For the text-containing cell, return its midpoint in (x, y) coordinate format. 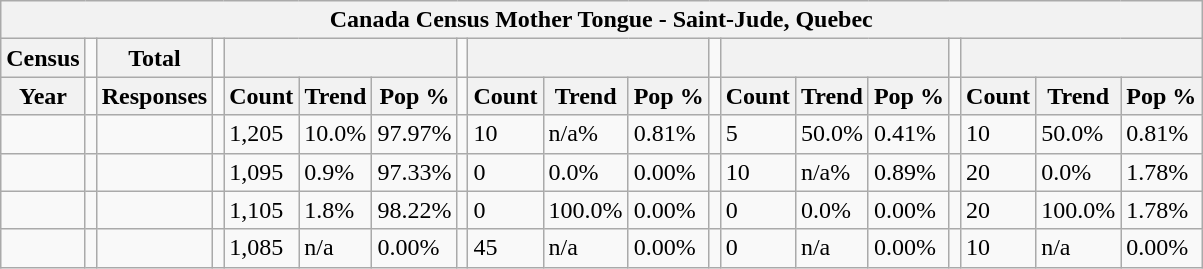
0.89% (908, 172)
Total (154, 58)
5 (758, 134)
1,095 (262, 172)
Responses (154, 96)
97.33% (414, 172)
Canada Census Mother Tongue - Saint-Jude, Quebec (602, 20)
Census (43, 58)
0.9% (336, 172)
97.97% (414, 134)
10.0% (336, 134)
0.41% (908, 134)
1,105 (262, 210)
1.8% (336, 210)
98.22% (414, 210)
1,085 (262, 248)
Year (43, 96)
1,205 (262, 134)
45 (506, 248)
